Locate the cell with the specified text and output its [x, y] center coordinate. 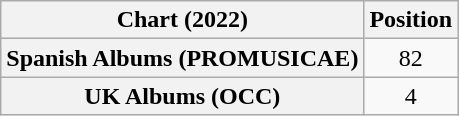
4 [411, 96]
Spanish Albums (PROMUSICAE) [182, 58]
82 [411, 58]
Position [411, 20]
Chart (2022) [182, 20]
UK Albums (OCC) [182, 96]
